Provide the (X, Y) coordinate of the cell's center where the given text is located.  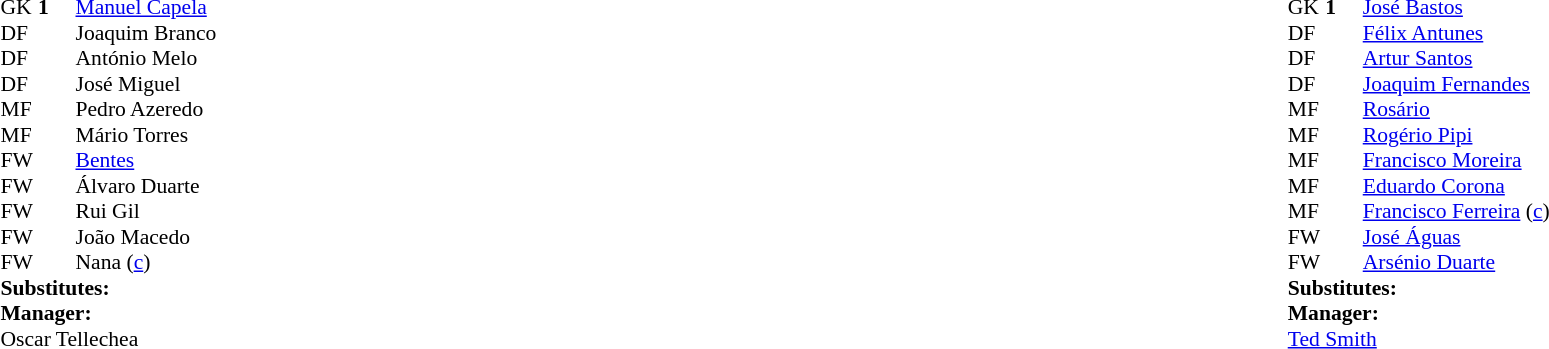
José Miguel (146, 84)
Pedro Azeredo (146, 109)
Joaquim Branco (146, 33)
Bentes (146, 161)
Álvaro Duarte (146, 186)
João Macedo (146, 237)
António Melo (146, 59)
Manager: (108, 313)
Substitutes: (108, 288)
Mário Torres (146, 135)
Rui Gil (146, 211)
Nana (c) (146, 263)
